Detect which cell encompasses the target text, then output its (x, y) center coordinate. 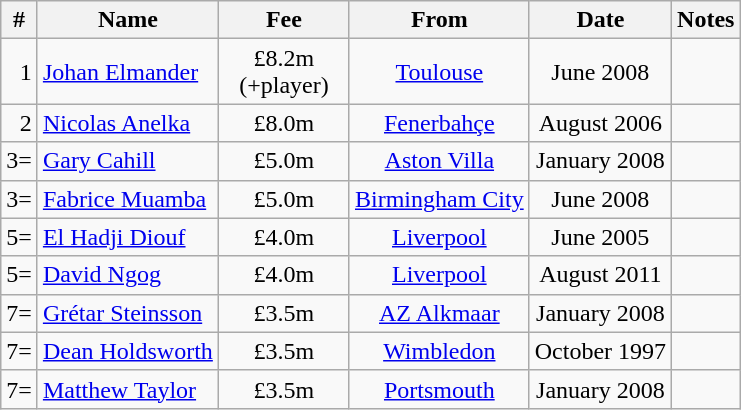
Gary Cahill (128, 161)
Fee (284, 20)
Fabrice Muamba (128, 199)
Name (128, 20)
From (439, 20)
Wimbledon (439, 351)
Fenerbahçe (439, 123)
October 1997 (600, 351)
£8.2m (+player) (284, 72)
AZ Alkmaar (439, 313)
June 2005 (600, 237)
£8.0m (284, 123)
August 2006 (600, 123)
Aston Villa (439, 161)
Portsmouth (439, 389)
Dean Holdsworth (128, 351)
Nicolas Anelka (128, 123)
Matthew Taylor (128, 389)
# (20, 20)
August 2011 (600, 275)
Notes (706, 20)
El Hadji Diouf (128, 237)
Toulouse (439, 72)
1 (20, 72)
Grétar Steinsson (128, 313)
Birmingham City (439, 199)
Date (600, 20)
David Ngog (128, 275)
Johan Elmander (128, 72)
2 (20, 123)
